Scan for the cell matching the given text and deliver its (X, Y) coordinate at center. 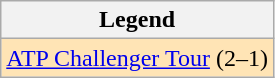
ATP Challenger Tour (2–1) (138, 58)
Legend (138, 20)
